Extract the (x, y) coordinate from the center of the cell holding the provided text.  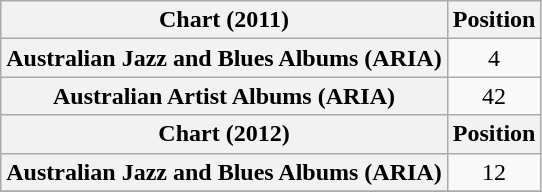
Chart (2011) (224, 20)
4 (494, 58)
Australian Artist Albums (ARIA) (224, 96)
42 (494, 96)
Chart (2012) (224, 134)
12 (494, 172)
